Search for the cell housing the specified text and yield its [x, y] center coordinate. 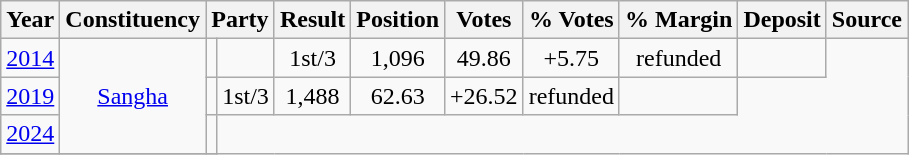
+26.52 [484, 96]
62.63 [398, 96]
49.86 [484, 58]
Deposit [782, 20]
Votes [484, 20]
1,096 [398, 58]
Source [866, 20]
Party [240, 20]
1,488 [312, 96]
Result [312, 20]
2024 [30, 134]
% Margin [678, 20]
Sangha [133, 96]
Year [30, 20]
% Votes [571, 20]
Constituency [133, 20]
+5.75 [571, 58]
2019 [30, 96]
2014 [30, 58]
Position [398, 20]
